From the cell containing the given text, extract its center point as (X, Y) coordinate. 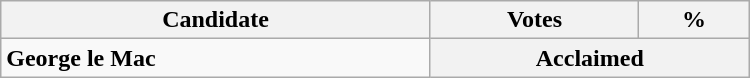
George le Mac (216, 58)
% (694, 20)
Votes (534, 20)
Candidate (216, 20)
Acclaimed (590, 58)
